Return [X, Y] of the center of cell containing provided text 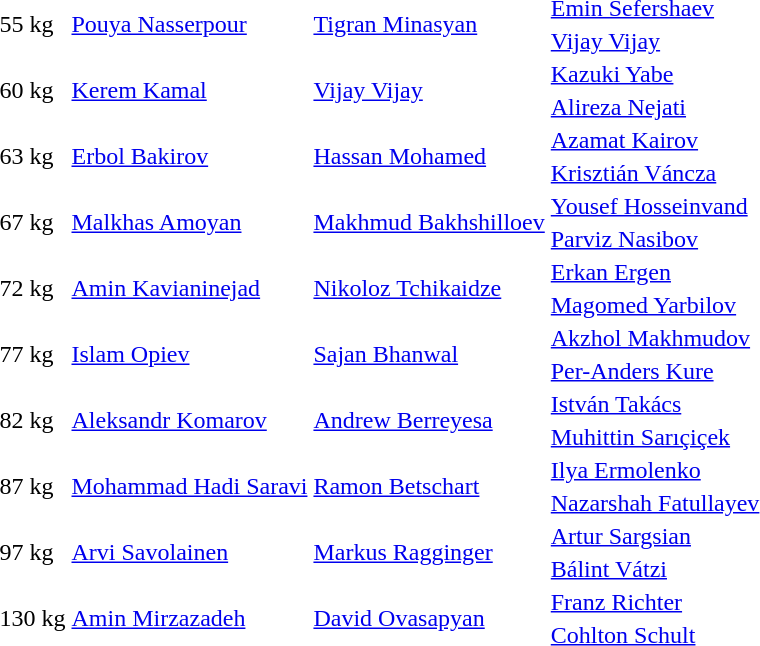
Markus Ragginger [429, 552]
Andrew Berreyesa [429, 420]
Vijay Vijay [429, 90]
Sajan Bhanwal [429, 354]
Erbol Bakirov [190, 156]
Nikoloz Tchikaidze [429, 288]
Malkhas Amoyan [190, 222]
Kerem Kamal [190, 90]
Ramon Betschart [429, 486]
Amin Kavianinejad [190, 288]
Islam Opiev [190, 354]
Makhmud Bakhshilloev [429, 222]
Arvi Savolainen [190, 552]
Mohammad Hadi Saravi [190, 486]
Hassan Mohamed [429, 156]
Aleksandr Komarov [190, 420]
